Scan for the cell matching the given text and deliver its [x, y] coordinate at center. 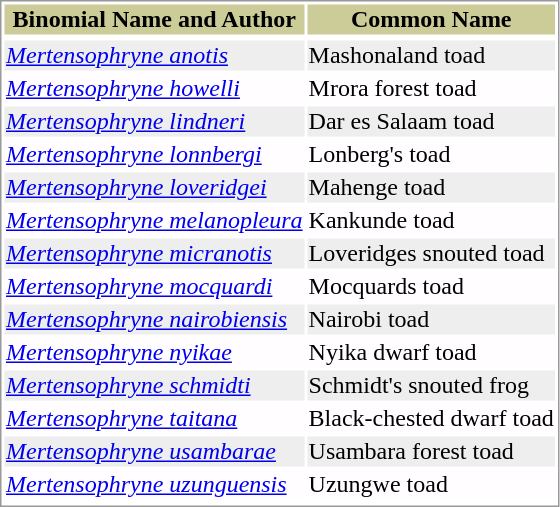
Lonberg's toad [431, 155]
Mertensophryne howelli [154, 89]
Schmidt's snouted frog [431, 385]
Mashonaland toad [431, 55]
Binomial Name and Author [154, 19]
Mertensophryne anotis [154, 55]
Loveridges snouted toad [431, 253]
Mertensophryne lindneri [154, 121]
Mahenge toad [431, 187]
Mertensophryne nairobiensis [154, 319]
Mertensophryne nyikae [154, 353]
Mertensophryne schmidti [154, 385]
Mertensophryne lonnbergi [154, 155]
Mertensophryne melanopleura [154, 221]
Mertensophryne taitana [154, 419]
Mertensophryne usambarae [154, 451]
Common Name [431, 19]
Mertensophryne mocquardi [154, 287]
Nairobi toad [431, 319]
Kankunde toad [431, 221]
Black-chested dwarf toad [431, 419]
Dar es Salaam toad [431, 121]
Uzungwe toad [431, 485]
Mertensophryne uzunguensis [154, 485]
Mrora forest toad [431, 89]
Nyika dwarf toad [431, 353]
Usambara forest toad [431, 451]
Mocquards toad [431, 287]
Mertensophryne loveridgei [154, 187]
Mertensophryne micranotis [154, 253]
